Detect which cell encompasses the target text, then output its (X, Y) center coordinate. 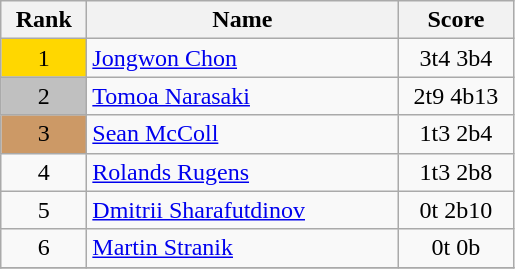
Rank (44, 20)
Name (242, 20)
Jongwon Chon (242, 58)
3t4 3b4 (456, 58)
Martin Stranik (242, 248)
5 (44, 210)
Score (456, 20)
6 (44, 248)
4 (44, 172)
1t3 2b8 (456, 172)
0t 0b (456, 248)
3 (44, 134)
1 (44, 58)
1t3 2b4 (456, 134)
0t 2b10 (456, 210)
Rolands Rugens (242, 172)
2t9 4b13 (456, 96)
Dmitrii Sharafutdinov (242, 210)
2 (44, 96)
Sean McColl (242, 134)
Tomoa Narasaki (242, 96)
